Locate the cell with the specified text and output its [x, y] center coordinate. 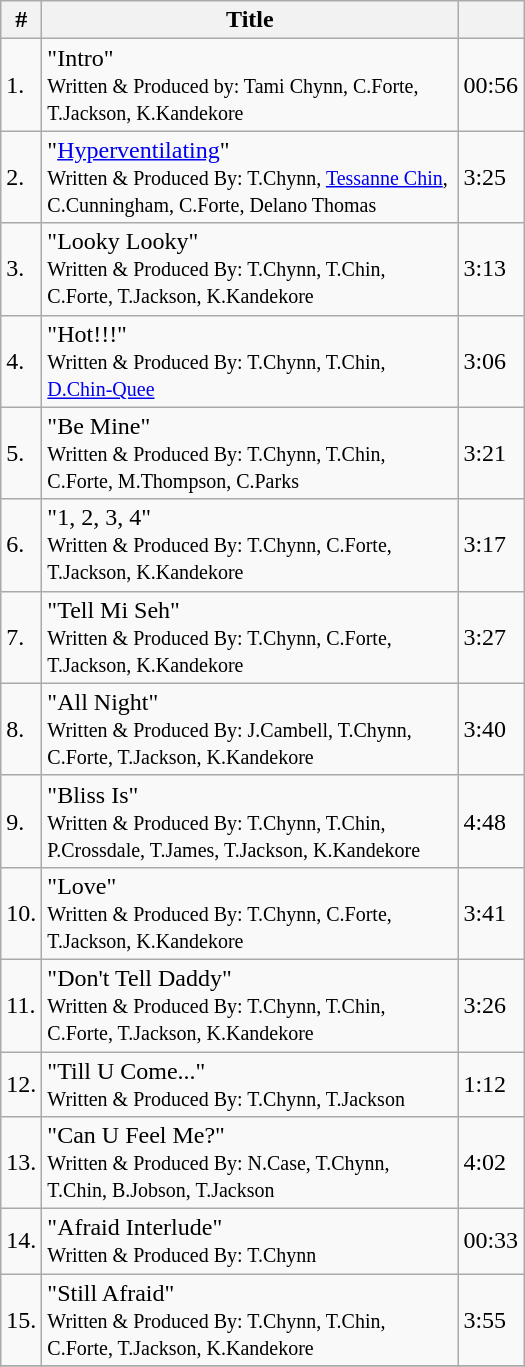
3:25 [491, 177]
"Be Mine" Written & Produced By: T.Chynn, T.Chin, C.Forte, M.Thompson, C.Parks [250, 453]
3:27 [491, 637]
10. [22, 913]
"Can U Feel Me?" Written & Produced By: N.Case, T.Chynn, T.Chin, B.Jobson, T.Jackson [250, 1163]
3:06 [491, 361]
"Afraid Interlude" Written & Produced By: T.Chynn [250, 1242]
4. [22, 361]
"Hyperventilating" Written & Produced By: T.Chynn, Tessanne Chin, C.Cunningham, C.Forte, Delano Thomas [250, 177]
1. [22, 85]
7. [22, 637]
3:41 [491, 913]
"Tell Mi Seh" Written & Produced By: T.Chynn, C.Forte, T.Jackson, K.Kandekore [250, 637]
14. [22, 1242]
"Bliss Is" Written & Produced By: T.Chynn, T.Chin, P.Crossdale, T.James, T.Jackson, K.Kandekore [250, 821]
"Love" Written & Produced By: T.Chynn, C.Forte, T.Jackson, K.Kandekore [250, 913]
3:17 [491, 545]
3:55 [491, 1320]
00:56 [491, 85]
6. [22, 545]
11. [22, 1005]
3:40 [491, 729]
4:48 [491, 821]
12. [22, 1084]
3:13 [491, 269]
3:26 [491, 1005]
"Intro" Written & Produced by: Tami Chynn, C.Forte, T.Jackson, K.Kandekore [250, 85]
9. [22, 821]
"Still Afraid" Written & Produced By: T.Chynn, T.Chin, C.Forte, T.Jackson, K.Kandekore [250, 1320]
Title [250, 20]
00:33 [491, 1242]
1:12 [491, 1084]
"Don't Tell Daddy" Written & Produced By: T.Chynn, T.Chin, C.Forte, T.Jackson, K.Kandekore [250, 1005]
15. [22, 1320]
8. [22, 729]
4:02 [491, 1163]
# [22, 20]
3. [22, 269]
13. [22, 1163]
"Till U Come..." Written & Produced By: T.Chynn, T.Jackson [250, 1084]
"Looky Looky" Written & Produced By: T.Chynn, T.Chin, C.Forte, T.Jackson, K.Kandekore [250, 269]
"1, 2, 3, 4" Written & Produced By: T.Chynn, C.Forte, T.Jackson, K.Kandekore [250, 545]
2. [22, 177]
"Hot!!!" Written & Produced By: T.Chynn, T.Chin, D.Chin-Quee [250, 361]
"All Night" Written & Produced By: J.Cambell, T.Chynn, C.Forte, T.Jackson, K.Kandekore [250, 729]
3:21 [491, 453]
5. [22, 453]
